Output the (X, Y) coordinate of the center of the cell containing the given text.  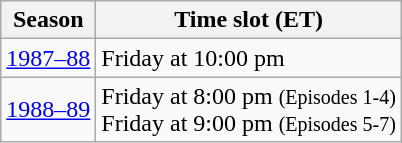
Friday at 10:00 pm (249, 58)
1987–88 (48, 58)
1988–89 (48, 110)
Time slot (ET) (249, 20)
Friday at 8:00 pm (Episodes 1-4)Friday at 9:00 pm (Episodes 5-7) (249, 110)
Season (48, 20)
